Capture the cell that displays the provided text and extract its (x, y) central coordinate. 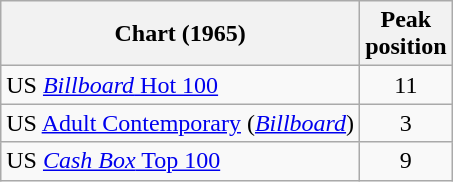
11 (406, 85)
US Billboard Hot 100 (180, 85)
US Adult Contemporary (Billboard) (180, 123)
3 (406, 123)
9 (406, 161)
Peakposition (406, 34)
Chart (1965) (180, 34)
US Cash Box Top 100 (180, 161)
